Return [x, y] of the center of cell containing provided text 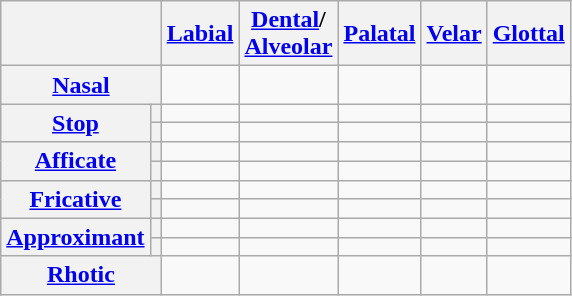
Glottal [528, 34]
Dental/Alveolar [288, 34]
Afficate [76, 161]
Approximant [76, 237]
Velar [454, 34]
Palatal [380, 34]
Nasal [81, 85]
Labial [200, 34]
Stop [76, 123]
Fricative [76, 199]
Rhotic [81, 275]
